Identify which cell holds the provided text, then report its [x, y] central coordinate. 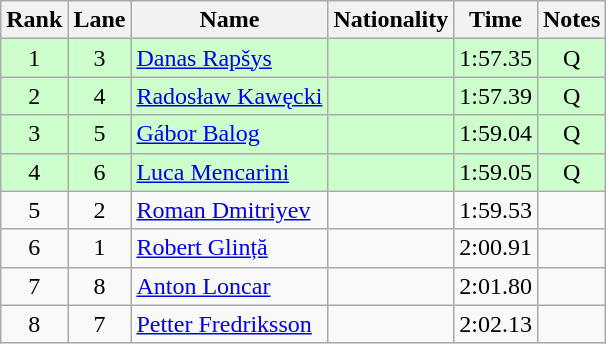
Anton Loncar [230, 286]
Radosław Kawęcki [230, 96]
1:59.05 [496, 172]
Nationality [391, 20]
1:57.39 [496, 96]
1:59.04 [496, 134]
Rank [34, 20]
1:59.53 [496, 210]
Notes [571, 20]
Time [496, 20]
Gábor Balog [230, 134]
Petter Fredriksson [230, 324]
Danas Rapšys [230, 58]
Robert Glință [230, 248]
2:02.13 [496, 324]
1:57.35 [496, 58]
Roman Dmitriyev [230, 210]
Lane [100, 20]
Name [230, 20]
2:00.91 [496, 248]
Luca Mencarini [230, 172]
2:01.80 [496, 286]
